Extract the [x, y] coordinate from the center of the cell holding the provided text.  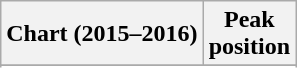
Chart (2015–2016) [102, 34]
Peakposition [249, 34]
